Output the (x, y) coordinate of the center of the cell containing the given text.  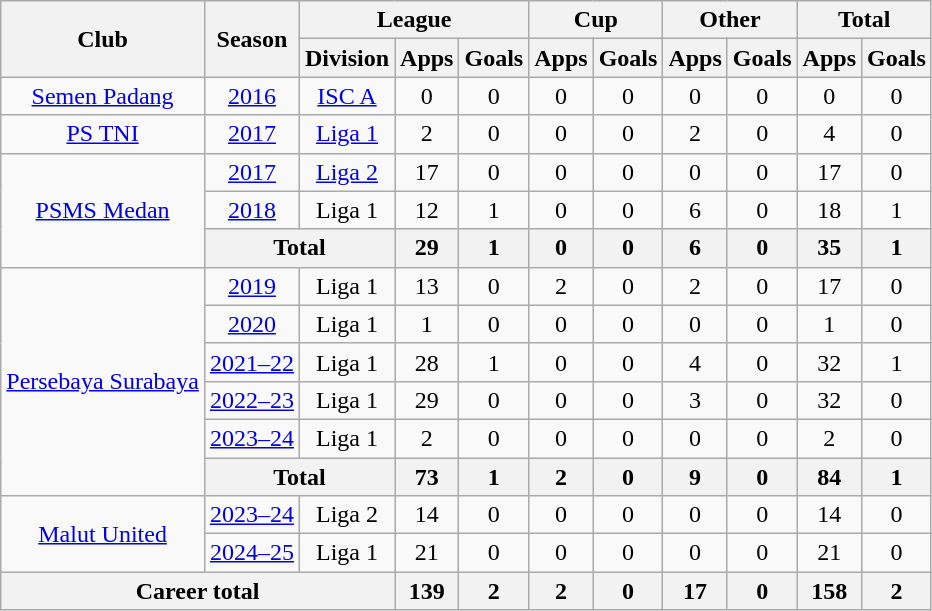
PS TNI (103, 134)
Semen Padang (103, 96)
League (414, 20)
158 (829, 591)
Club (103, 39)
35 (829, 248)
2021–22 (252, 362)
Malut United (103, 534)
2020 (252, 324)
Division (346, 58)
28 (427, 362)
13 (427, 286)
139 (427, 591)
ISC A (346, 96)
84 (829, 477)
12 (427, 210)
2018 (252, 210)
Career total (198, 591)
2022–23 (252, 400)
9 (695, 477)
2024–25 (252, 553)
Season (252, 39)
Cup (596, 20)
PSMS Medan (103, 210)
Other (730, 20)
3 (695, 400)
18 (829, 210)
2016 (252, 96)
73 (427, 477)
Persebaya Surabaya (103, 381)
2019 (252, 286)
